Search for the cell housing the specified text and yield its [X, Y] center coordinate. 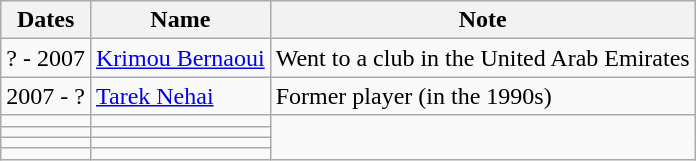
Tarek Nehai [180, 96]
Note [482, 20]
2007 - ? [46, 96]
Went to a club in the United Arab Emirates [482, 58]
Name [180, 20]
Former player (in the 1990s) [482, 96]
Krimou Bernaoui [180, 58]
? - 2007 [46, 58]
Dates [46, 20]
